Scan for the cell matching the given text and deliver its (x, y) coordinate at center. 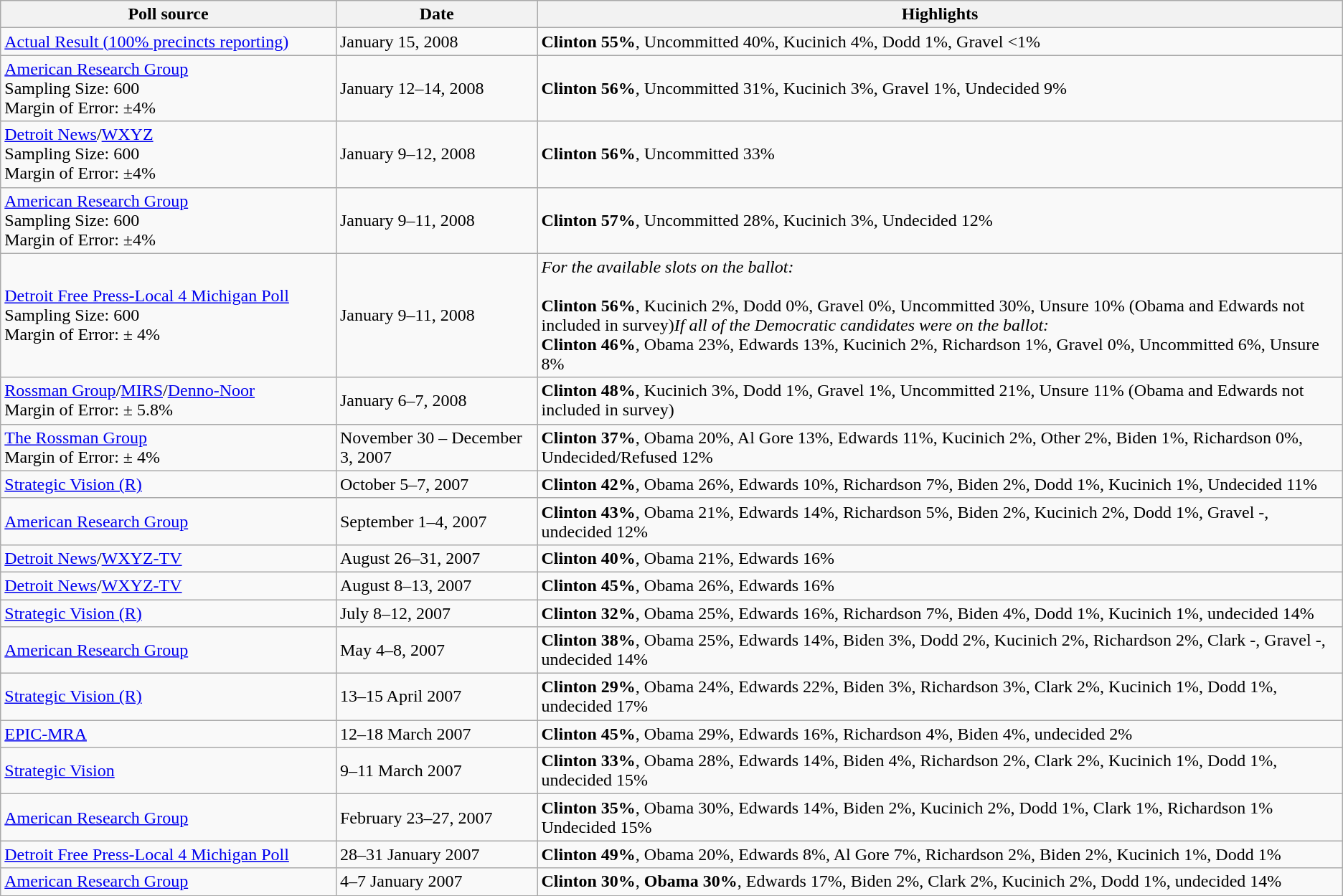
Clinton 40%, Obama 21%, Edwards 16% (940, 558)
Clinton 38%, Obama 25%, Edwards 14%, Biden 3%, Dodd 2%, Kucinich 2%, Richardson 2%, Clark -, Gravel -, undecided 14% (940, 650)
November 30 – December 3, 2007 (436, 448)
September 1–4, 2007 (436, 521)
January 9–12, 2008 (436, 154)
January 6–7, 2008 (436, 400)
Detroit Free Press-Local 4 Michigan PollSampling Size: 600 Margin of Error: ± 4% (169, 316)
Clinton 56%, Uncommitted 33% (940, 154)
Clinton 48%, Kucinich 3%, Dodd 1%, Gravel 1%, Uncommitted 21%, Unsure 11% (Obama and Edwards not included in survey) (940, 400)
October 5–7, 2007 (436, 484)
January 15, 2008 (436, 42)
Strategic Vision (169, 770)
Clinton 37%, Obama 20%, Al Gore 13%, Edwards 11%, Kucinich 2%, Other 2%, Biden 1%, Richardson 0%, Undecided/Refused 12% (940, 448)
Clinton 30%, Obama 30%, Edwards 17%, Biden 2%, Clark 2%, Kucinich 2%, Dodd 1%, undecided 14% (940, 882)
Clinton 45%, Obama 29%, Edwards 16%, Richardson 4%, Biden 4%, undecided 2% (940, 734)
Highlights (940, 14)
Poll source (169, 14)
The Rossman GroupMargin of Error: ± 4% (169, 448)
Clinton 35%, Obama 30%, Edwards 14%, Biden 2%, Kucinich 2%, Dodd 1%, Clark 1%, Richardson 1% Undecided 15% (940, 818)
August 26–31, 2007 (436, 558)
Clinton 29%, Obama 24%, Edwards 22%, Biden 3%, Richardson 3%, Clark 2%, Kucinich 1%, Dodd 1%, undecided 17% (940, 697)
Date (436, 14)
13–15 April 2007 (436, 697)
Detroit Free Press-Local 4 Michigan Poll (169, 854)
May 4–8, 2007 (436, 650)
Clinton 49%, Obama 20%, Edwards 8%, Al Gore 7%, Richardson 2%, Biden 2%, Kucinich 1%, Dodd 1% (940, 854)
Detroit News/WXYZSampling Size: 600 Margin of Error: ±4% (169, 154)
EPIC-MRA (169, 734)
Clinton 33%, Obama 28%, Edwards 14%, Biden 4%, Richardson 2%, Clark 2%, Kucinich 1%, Dodd 1%, undecided 15% (940, 770)
Clinton 45%, Obama 26%, Edwards 16% (940, 585)
Clinton 43%, Obama 21%, Edwards 14%, Richardson 5%, Biden 2%, Kucinich 2%, Dodd 1%, Gravel -, undecided 12% (940, 521)
Clinton 42%, Obama 26%, Edwards 10%, Richardson 7%, Biden 2%, Dodd 1%, Kucinich 1%, Undecided 11% (940, 484)
28–31 January 2007 (436, 854)
12–18 March 2007 (436, 734)
Clinton 56%, Uncommitted 31%, Kucinich 3%, Gravel 1%, Undecided 9% (940, 88)
9–11 March 2007 (436, 770)
January 12–14, 2008 (436, 88)
Clinton 55%, Uncommitted 40%, Kucinich 4%, Dodd 1%, Gravel <1% (940, 42)
Rossman Group/MIRS/Denno-NoorMargin of Error: ± 5.8% (169, 400)
Actual Result (100% precincts reporting) (169, 42)
February 23–27, 2007 (436, 818)
Clinton 32%, Obama 25%, Edwards 16%, Richardson 7%, Biden 4%, Dodd 1%, Kucinich 1%, undecided 14% (940, 613)
4–7 January 2007 (436, 882)
August 8–13, 2007 (436, 585)
July 8–12, 2007 (436, 613)
Clinton 57%, Uncommitted 28%, Kucinich 3%, Undecided 12% (940, 220)
